Pinpoint the cell where the given text exists, returning its [X, Y] midpoint coordinate. 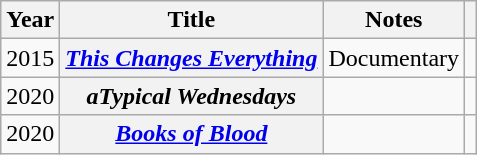
aTypical Wednesdays [192, 96]
2015 [30, 58]
Title [192, 20]
Documentary [394, 58]
Year [30, 20]
Notes [394, 20]
Books of Blood [192, 134]
This Changes Everything [192, 58]
